Scan for the cell matching the given text and deliver its [x, y] coordinate at center. 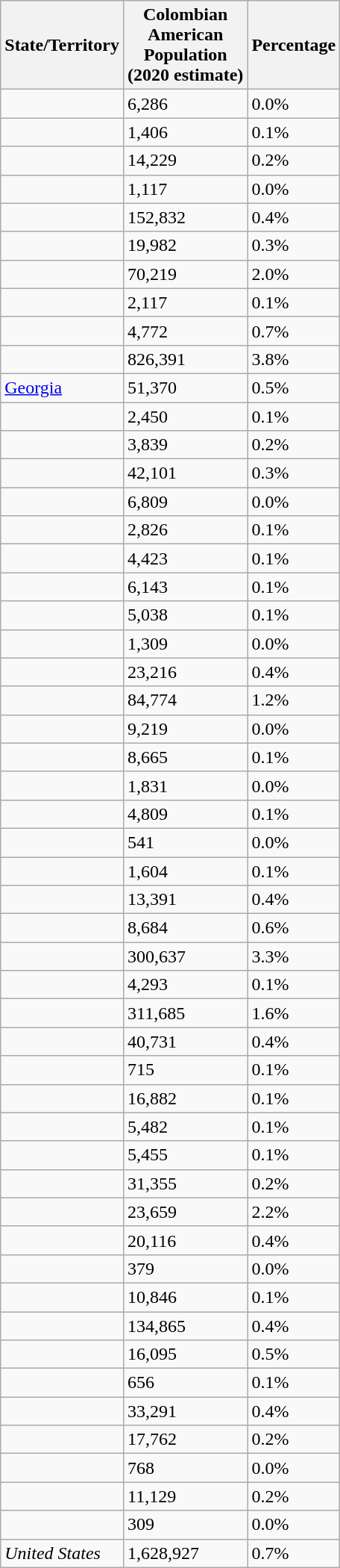
4,809 [186, 814]
541 [186, 842]
9,219 [186, 729]
Georgia [63, 388]
23,659 [186, 1212]
5,455 [186, 1155]
31,355 [186, 1183]
0.6% [294, 928]
1,831 [186, 785]
3.8% [294, 359]
1.6% [294, 1013]
8,684 [186, 928]
13,391 [186, 900]
70,219 [186, 274]
715 [186, 1070]
6,143 [186, 587]
309 [186, 1525]
84,774 [186, 700]
300,637 [186, 956]
4,293 [186, 985]
United States [63, 1553]
33,291 [186, 1411]
17,762 [186, 1440]
ColombianAmericanPopulation(2020 estimate) [186, 45]
1,406 [186, 132]
4,772 [186, 331]
10,846 [186, 1297]
Percentage [294, 45]
16,882 [186, 1098]
5,482 [186, 1127]
20,116 [186, 1240]
656 [186, 1383]
16,095 [186, 1354]
2,450 [186, 416]
2.0% [294, 274]
768 [186, 1468]
379 [186, 1269]
6,809 [186, 502]
2,826 [186, 530]
1.2% [294, 700]
3.3% [294, 956]
40,731 [186, 1042]
5,038 [186, 615]
51,370 [186, 388]
1,628,927 [186, 1553]
11,129 [186, 1496]
8,665 [186, 757]
311,685 [186, 1013]
23,216 [186, 672]
826,391 [186, 359]
1,604 [186, 871]
152,832 [186, 217]
6,286 [186, 104]
4,423 [186, 559]
2,117 [186, 302]
2.2% [294, 1212]
1,117 [186, 189]
42,101 [186, 473]
134,865 [186, 1325]
State/Territory [63, 45]
3,839 [186, 445]
14,229 [186, 161]
1,309 [186, 644]
19,982 [186, 246]
